Detect which cell encompasses the target text, then output its [X, Y] center coordinate. 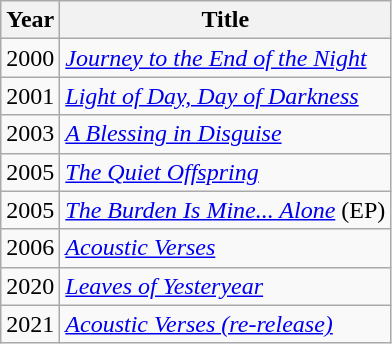
Acoustic Verses [226, 248]
2020 [30, 286]
Year [30, 20]
2001 [30, 96]
Journey to the End of the Night [226, 58]
Leaves of Yesteryear [226, 286]
Light of Day, Day of Darkness [226, 96]
2003 [30, 134]
The Quiet Offspring [226, 172]
Title [226, 20]
The Burden Is Mine... Alone (EP) [226, 210]
2000 [30, 58]
A Blessing in Disguise [226, 134]
2006 [30, 248]
2021 [30, 324]
Acoustic Verses (re-release) [226, 324]
